Find where the given text appears and provide that cell's center as [x, y] coordinate. 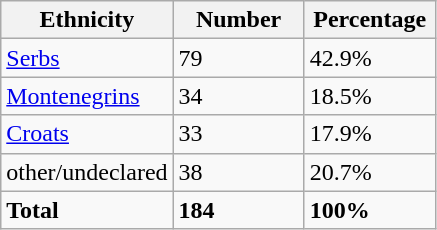
79 [238, 58]
Ethnicity [87, 20]
20.7% [370, 172]
34 [238, 96]
Croats [87, 134]
Serbs [87, 58]
33 [238, 134]
42.9% [370, 58]
100% [370, 210]
17.9% [370, 134]
Total [87, 210]
38 [238, 172]
Number [238, 20]
Percentage [370, 20]
184 [238, 210]
other/undeclared [87, 172]
Montenegrins [87, 96]
18.5% [370, 96]
